Extract the [X, Y] coordinate from the center of the cell holding the provided text.  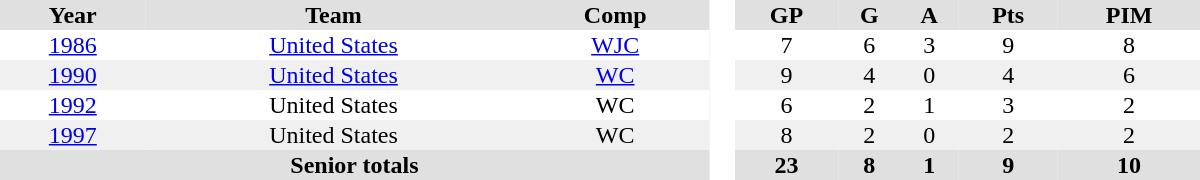
1992 [73, 105]
GP [787, 15]
A [929, 15]
1997 [73, 135]
Year [73, 15]
Pts [1008, 15]
Team [334, 15]
1986 [73, 45]
1990 [73, 75]
PIM [1129, 15]
Senior totals [354, 165]
G [869, 15]
10 [1129, 165]
WJC [614, 45]
Comp [614, 15]
23 [787, 165]
7 [787, 45]
